From the cell containing the given text, extract its center point as [x, y] coordinate. 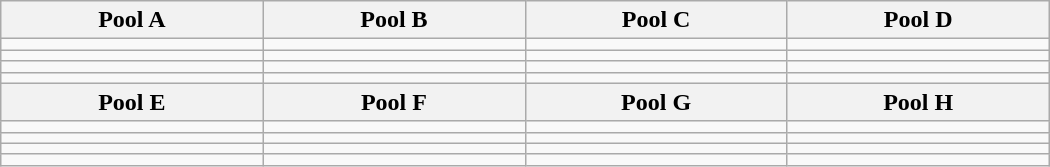
Pool A [132, 20]
Pool G [656, 102]
Pool E [132, 102]
Pool C [656, 20]
Pool B [394, 20]
Pool D [918, 20]
Pool H [918, 102]
Pool F [394, 102]
